Return the [X, Y] coordinate for the center point of the cell that contains the specified text.  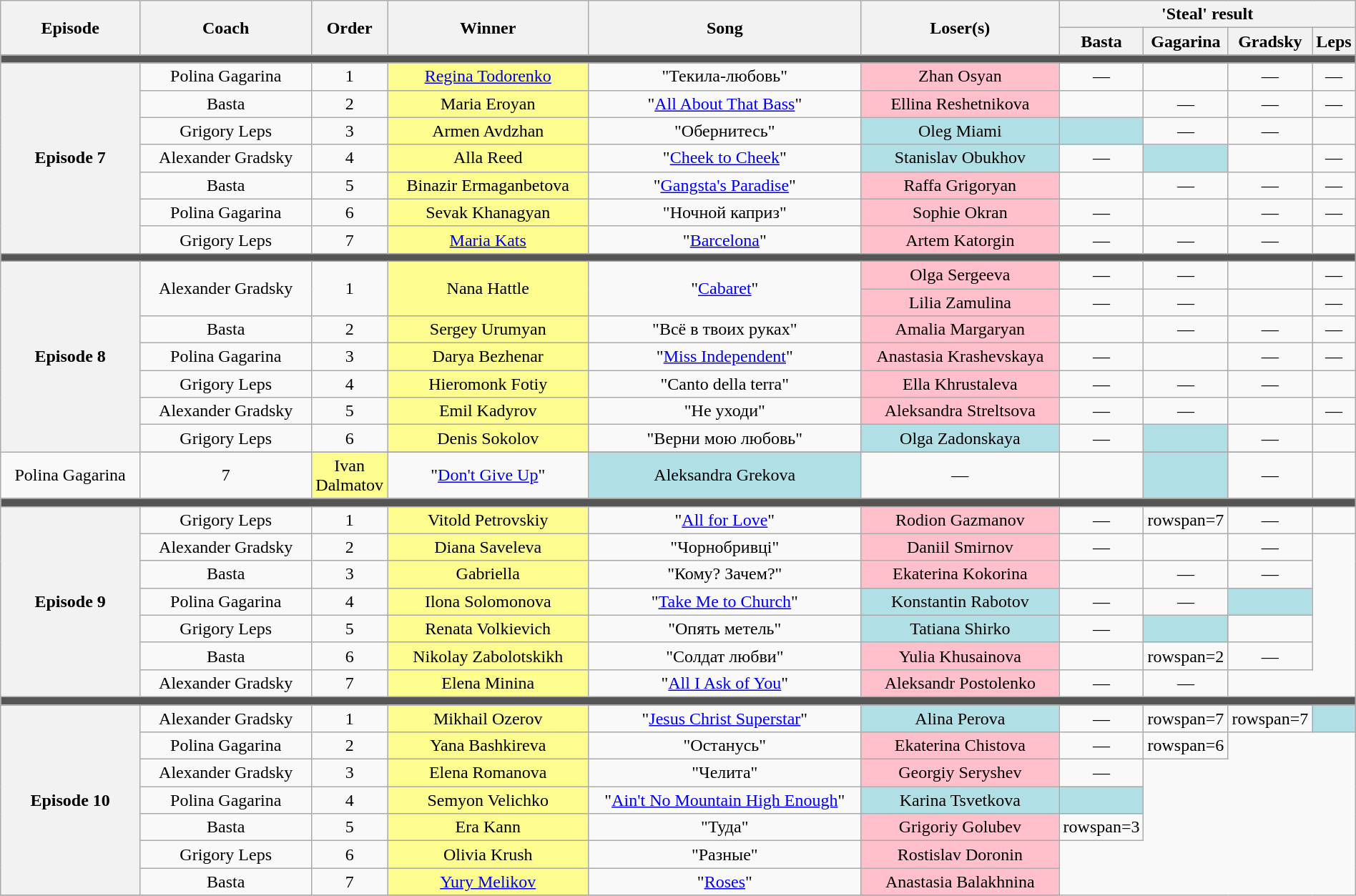
rowspan=2 [1186, 656]
"Ain't No Mountain High Enough" [725, 800]
Vitold Petrovskiy [488, 520]
"Не уходи" [725, 411]
Ellina Reshetnikova [960, 104]
Coach [226, 28]
"Jesus Christ Superstar" [725, 719]
Episode 9 [70, 601]
Lilia Zamulina [960, 302]
Loser(s) [960, 28]
Ekaterina Chistova [960, 746]
Aleksandra Streltsova [960, 411]
Ivan Dalmatov [350, 475]
"Разные" [725, 855]
Olga Sergeeva [960, 275]
Georgiy Seryshev [960, 773]
Grigoriy Golubev [960, 827]
Ekaterina Kokorina [960, 574]
"Ночной каприз" [725, 212]
"Кому? Зачем?" [725, 574]
"Take Me to Church" [725, 601]
Nana Hattle [488, 288]
'Steal' result [1207, 14]
Yana Bashkireva [488, 746]
"Barcelona" [725, 240]
"All About That Bass" [725, 104]
"Обернитесь" [725, 131]
Darya Bezhenar [488, 357]
Zhan Osyan [960, 77]
"Челита" [725, 773]
Stanislav Obukhov [960, 158]
Gradsky [1270, 41]
"Roses" [725, 882]
Olivia Krush [488, 855]
Anastasia Balakhnina [960, 882]
"Всё в твоих руках" [725, 330]
Order [350, 28]
Konstantin Rabotov [960, 601]
"Canto della terra" [725, 384]
Sergey Urumyan [488, 330]
Daniil Smirnov [960, 547]
"Gangsta's Paradise" [725, 185]
Rodion Gazmanov [960, 520]
"Опять метель" [725, 629]
Oleg Miami [960, 131]
Emil Kadyrov [488, 411]
Winner [488, 28]
Ella Khrustaleva [960, 384]
Diana Saveleva [488, 547]
Hieromonk Fotiy [488, 384]
rowspan=3 [1101, 827]
Ilona Solomonova [488, 601]
Aleksandra Grekova [725, 475]
"All for Love" [725, 520]
Binazir Ermaganbetova [488, 185]
Yulia Khusainova [960, 656]
"Останусь" [725, 746]
Armen Avdzhan [488, 131]
"Cabaret" [725, 288]
Sevak Khanagyan [488, 212]
Yury Melikov [488, 882]
"Cheek to Cheek" [725, 158]
"Текила-любовь" [725, 77]
Olga Zadonskaya [960, 438]
Anastasia Krashevskaya [960, 357]
Denis Sokolov [488, 438]
Sophie Okran [960, 212]
Raffa Grigoryan [960, 185]
Mikhail Ozerov [488, 719]
"Солдат любви" [725, 656]
Gagarina [1186, 41]
Alla Reed [488, 158]
Gabriella [488, 574]
"All I Ask of You" [725, 683]
Rostislav Doronin [960, 855]
"Чорнобривцi" [725, 547]
Episode [70, 28]
Episode 8 [70, 356]
Era Kann [488, 827]
Aleksandr Postolenko [960, 683]
"Верни мою любовь" [725, 438]
Elena Romanova [488, 773]
"Don't Give Up" [488, 475]
Maria Eroyan [488, 104]
Artem Katorgin [960, 240]
"Туда" [725, 827]
rowspan=6 [1186, 746]
Regina Todorenko [488, 77]
Song [725, 28]
Episode 10 [70, 800]
Elena Minina [488, 683]
Tatiana Shirko [960, 629]
Semyon Velichko [488, 800]
Episode 7 [70, 158]
Karina Tsvetkova [960, 800]
Leps [1334, 41]
Amalia Margaryan [960, 330]
"Miss Independent" [725, 357]
Maria Kats [488, 240]
Renata Volkievich [488, 629]
Nikolay Zabolotskikh [488, 656]
Alina Perova [960, 719]
